Return the [x, y] coordinate for the center point of the cell that contains the specified text.  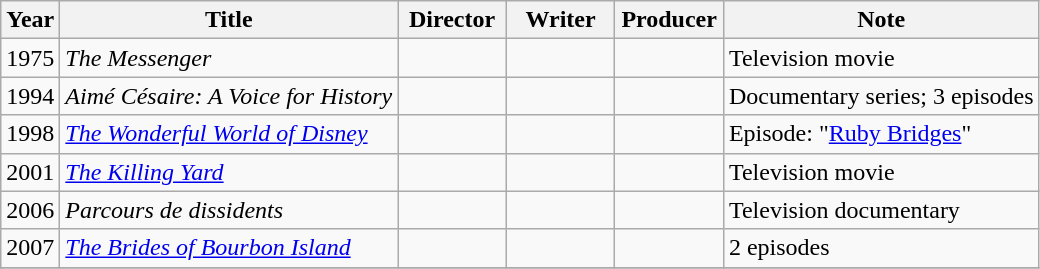
The Killing Yard [229, 172]
2001 [30, 172]
Director [452, 20]
2006 [30, 210]
Television documentary [881, 210]
1994 [30, 96]
1975 [30, 58]
The Brides of Bourbon Island [229, 248]
Producer [670, 20]
2 episodes [881, 248]
2007 [30, 248]
Year [30, 20]
Parcours de dissidents [229, 210]
The Messenger [229, 58]
The Wonderful World of Disney [229, 134]
Writer [560, 20]
1998 [30, 134]
Documentary series; 3 episodes [881, 96]
Aimé Césaire: A Voice for History [229, 96]
Episode: "Ruby Bridges" [881, 134]
Title [229, 20]
Note [881, 20]
